Find where the given text appears and provide that cell's center as (X, Y) coordinate. 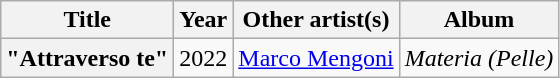
2022 (204, 58)
Materia (Pelle) (479, 58)
Title (88, 20)
"Attraverso te" (88, 58)
Other artist(s) (316, 20)
Year (204, 20)
Album (479, 20)
Marco Mengoni (316, 58)
